Extract the [x, y] coordinate from the center of the cell holding the provided text.  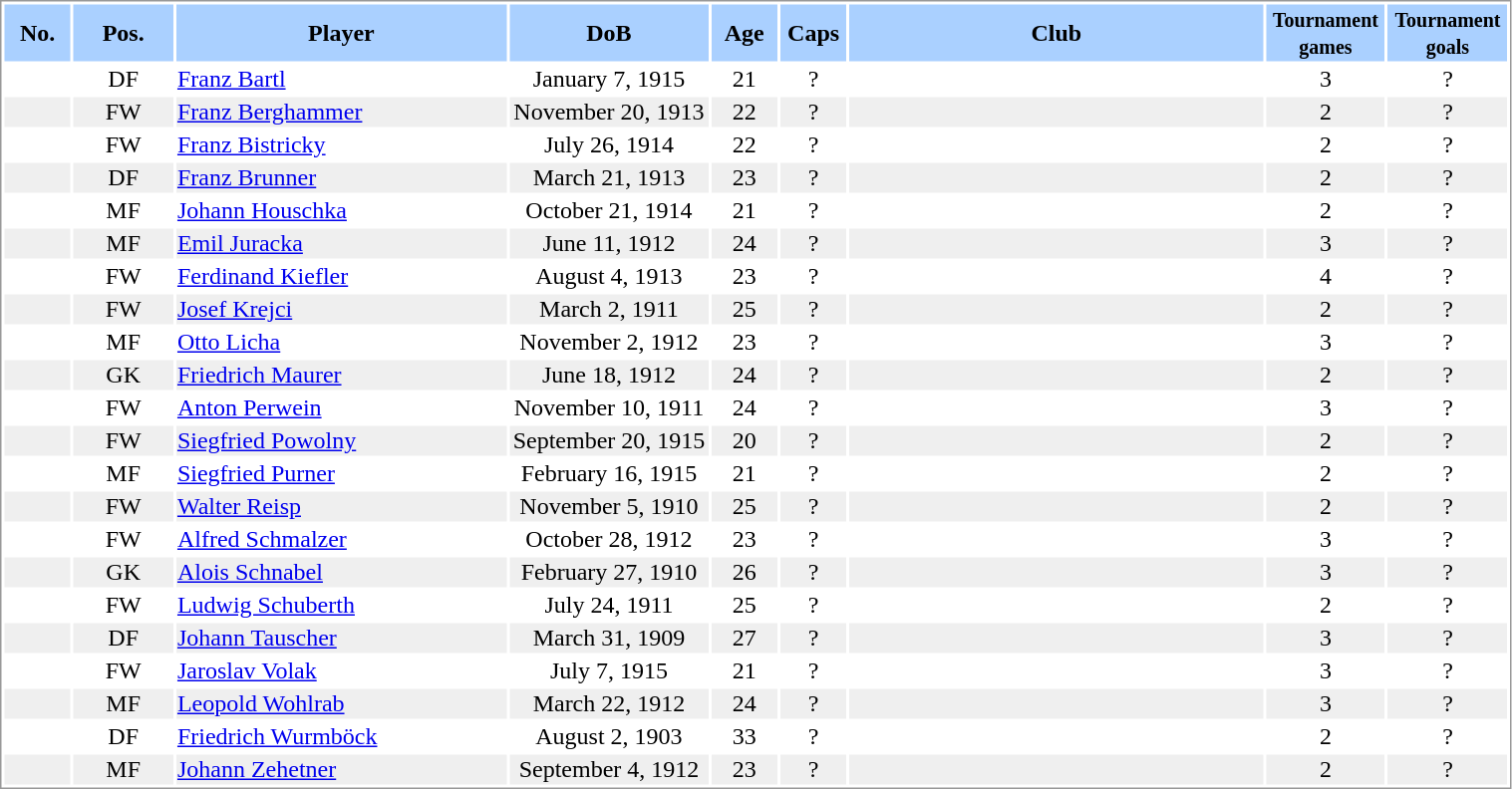
4 [1326, 276]
Franz Bistricky [341, 144]
Club [1057, 32]
DoB [608, 32]
October 28, 1912 [608, 539]
20 [745, 441]
November 10, 1911 [608, 407]
Franz Brunner [341, 178]
Alois Schnabel [341, 573]
November 20, 1913 [608, 113]
Pos. [124, 32]
July 7, 1915 [608, 670]
Franz Bartl [341, 79]
July 24, 1911 [608, 605]
November 2, 1912 [608, 342]
Siegfried Powolny [341, 441]
33 [745, 736]
July 26, 1914 [608, 144]
Friedrich Maurer [341, 376]
August 4, 1913 [608, 276]
No. [37, 32]
Leopold Wohlrab [341, 704]
Player [341, 32]
Ferdinand Kiefler [341, 276]
Jaroslav Volak [341, 670]
Johann Houschka [341, 210]
March 31, 1909 [608, 639]
Otto Licha [341, 342]
March 22, 1912 [608, 704]
February 16, 1915 [608, 473]
Johann Tauscher [341, 639]
September 4, 1912 [608, 770]
Walter Reisp [341, 507]
26 [745, 573]
Ludwig Schuberth [341, 605]
Josef Krejci [341, 310]
February 27, 1910 [608, 573]
Johann Zehetner [341, 770]
Emil Juracka [341, 244]
March 21, 1913 [608, 178]
Friedrich Wurmböck [341, 736]
Franz Berghammer [341, 113]
June 11, 1912 [608, 244]
27 [745, 639]
November 5, 1910 [608, 507]
January 7, 1915 [608, 79]
March 2, 1911 [608, 310]
Siegfried Purner [341, 473]
August 2, 1903 [608, 736]
June 18, 1912 [608, 376]
Tournamentgames [1326, 32]
Tournamentgoals [1448, 32]
Anton Perwein [341, 407]
Age [745, 32]
Caps [813, 32]
Alfred Schmalzer [341, 539]
October 21, 1914 [608, 210]
September 20, 1915 [608, 441]
